Output the (x, y) coordinate of the center of the cell containing the given text.  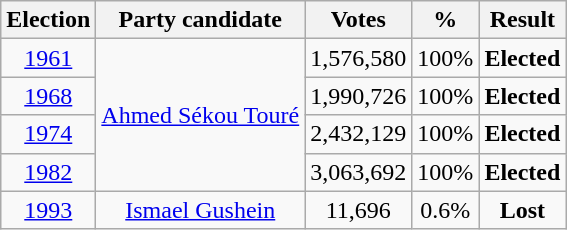
2,432,129 (358, 134)
% (446, 20)
1,576,580 (358, 58)
Ahmed Sékou Touré (200, 115)
3,063,692 (358, 172)
Election (48, 20)
1982 (48, 172)
Ismael Gushein (200, 210)
1993 (48, 210)
1974 (48, 134)
Result (522, 20)
Votes (358, 20)
Lost (522, 210)
11,696 (358, 210)
1,990,726 (358, 96)
1968 (48, 96)
1961 (48, 58)
0.6% (446, 210)
Party candidate (200, 20)
